Return the (X, Y) coordinate for the center point of the cell that contains the specified text.  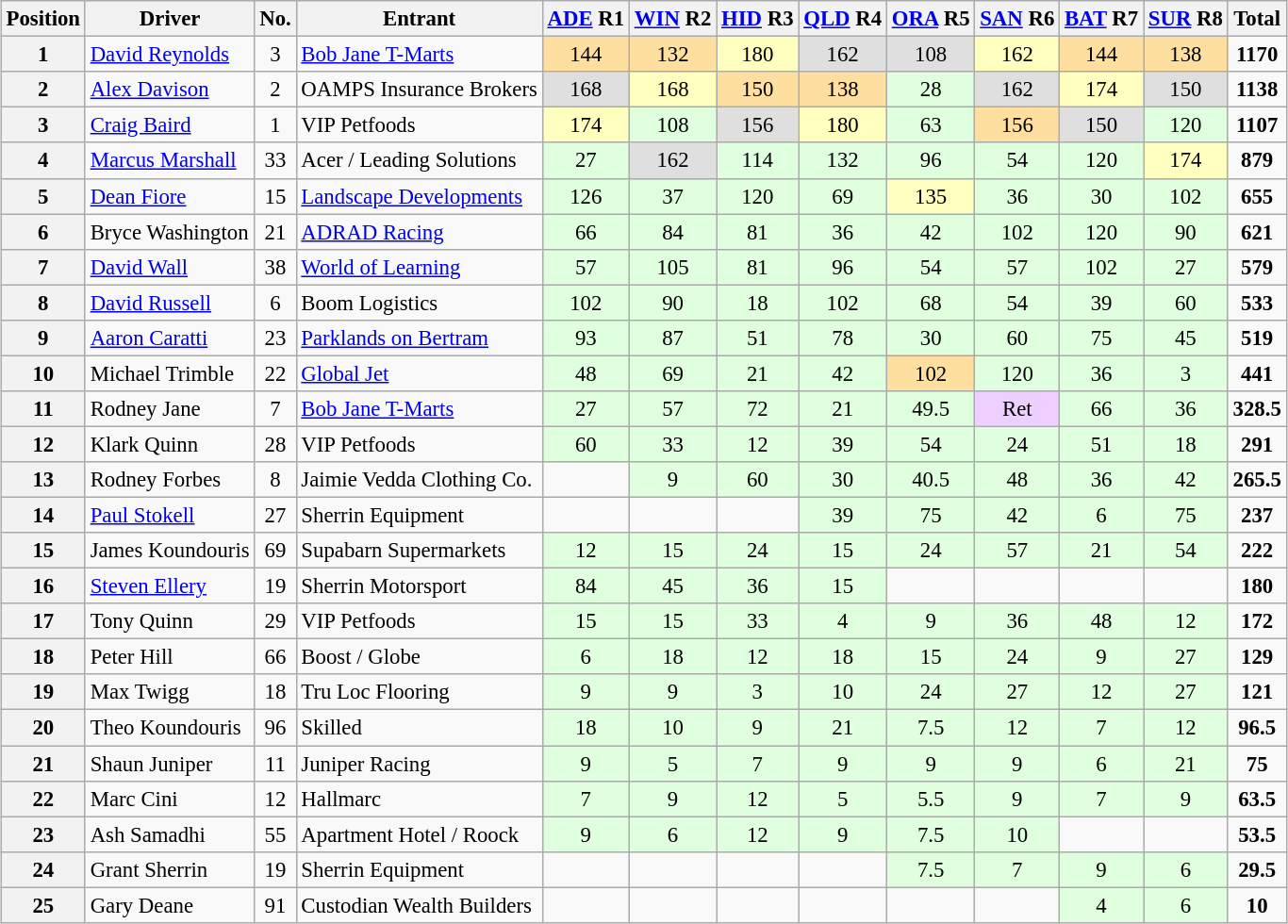
37 (672, 196)
53.5 (1257, 834)
ORA R5 (931, 19)
Ash Samadhi (170, 834)
20 (43, 728)
Sherrin Motorsport (419, 586)
265.5 (1257, 480)
172 (1257, 621)
OAMPS Insurance Brokers (419, 90)
BAT R7 (1101, 19)
Bryce Washington (170, 232)
14 (43, 515)
Gary Deane (170, 905)
93 (586, 338)
114 (758, 160)
91 (275, 905)
Position (43, 19)
63 (931, 125)
World of Learning (419, 267)
Max Twigg (170, 692)
Dean Fiore (170, 196)
WIN R2 (672, 19)
Landscape Developments (419, 196)
55 (275, 834)
222 (1257, 551)
78 (843, 338)
Driver (170, 19)
Boom Logistics (419, 303)
Michael Trimble (170, 373)
Craig Baird (170, 125)
Theo Koundouris (170, 728)
Boost / Globe (419, 657)
68 (931, 303)
Parklands on Bertram (419, 338)
533 (1257, 303)
Grant Sherrin (170, 869)
Rodney Forbes (170, 480)
38 (275, 267)
SAN R6 (1017, 19)
1107 (1257, 125)
QLD R4 (843, 19)
David Russell (170, 303)
291 (1257, 444)
16 (43, 586)
1138 (1257, 90)
Ret (1017, 409)
Skilled (419, 728)
621 (1257, 232)
129 (1257, 657)
49.5 (931, 409)
135 (931, 196)
Global Jet (419, 373)
29.5 (1257, 869)
Aaron Caratti (170, 338)
72 (758, 409)
Marcus Marshall (170, 160)
Supabarn Supermarkets (419, 551)
Alex Davison (170, 90)
1170 (1257, 55)
29 (275, 621)
No. (275, 19)
Tony Quinn (170, 621)
Marc Cini (170, 799)
Klark Quinn (170, 444)
328.5 (1257, 409)
40.5 (931, 480)
519 (1257, 338)
96.5 (1257, 728)
17 (43, 621)
SUR R8 (1185, 19)
Tru Loc Flooring (419, 692)
Paul Stokell (170, 515)
Apartment Hotel / Roock (419, 834)
879 (1257, 160)
David Wall (170, 267)
655 (1257, 196)
David Reynolds (170, 55)
HID R3 (758, 19)
Acer / Leading Solutions (419, 160)
Entrant (419, 19)
13 (43, 480)
126 (586, 196)
237 (1257, 515)
ADRAD Racing (419, 232)
579 (1257, 267)
5.5 (931, 799)
James Koundouris (170, 551)
Rodney Jane (170, 409)
Hallmarc (419, 799)
121 (1257, 692)
105 (672, 267)
Peter Hill (170, 657)
63.5 (1257, 799)
ADE R1 (586, 19)
441 (1257, 373)
87 (672, 338)
Custodian Wealth Builders (419, 905)
Shaun Juniper (170, 763)
Total (1257, 19)
Steven Ellery (170, 586)
Jaimie Vedda Clothing Co. (419, 480)
25 (43, 905)
Juniper Racing (419, 763)
